Provide the [x, y] coordinate of the cell's center where the given text is located.  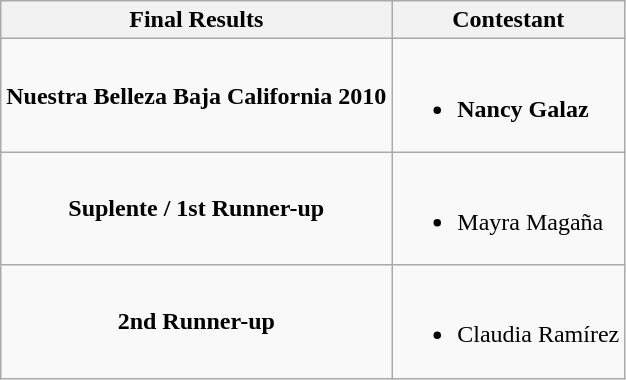
Nuestra Belleza Baja California 2010 [196, 96]
Mayra Magaña [508, 208]
Suplente / 1st Runner-up [196, 208]
Contestant [508, 20]
Claudia Ramírez [508, 322]
Nancy Galaz [508, 96]
Final Results [196, 20]
2nd Runner-up [196, 322]
